For the text-containing cell, return its midpoint in [x, y] coordinate format. 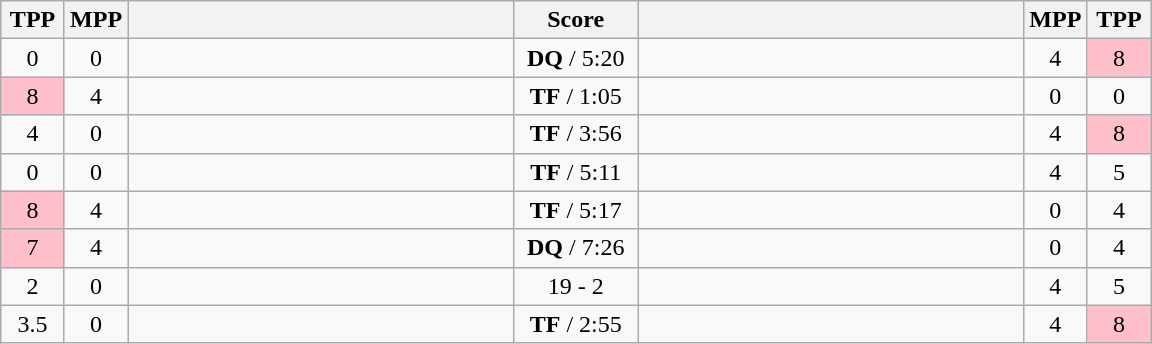
19 - 2 [576, 286]
TF / 5:17 [576, 210]
7 [33, 248]
2 [33, 286]
TF / 2:55 [576, 324]
DQ / 5:20 [576, 58]
TF / 3:56 [576, 134]
TF / 1:05 [576, 96]
3.5 [33, 324]
TF / 5:11 [576, 172]
DQ / 7:26 [576, 248]
Score [576, 20]
